Search for the cell housing the specified text and yield its (X, Y) center coordinate. 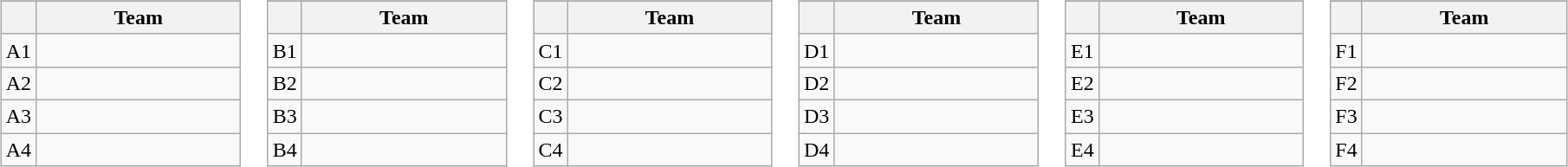
C2 (551, 83)
D2 (816, 83)
B4 (284, 150)
B2 (284, 83)
F3 (1346, 116)
F2 (1346, 83)
D1 (816, 50)
E1 (1082, 50)
A3 (18, 116)
A2 (18, 83)
E3 (1082, 116)
C1 (551, 50)
F4 (1346, 150)
B1 (284, 50)
C4 (551, 150)
A1 (18, 50)
A4 (18, 150)
F1 (1346, 50)
E4 (1082, 150)
D4 (816, 150)
B3 (284, 116)
C3 (551, 116)
E2 (1082, 83)
D3 (816, 116)
